Extract the (X, Y) coordinate from the center of the cell holding the provided text.  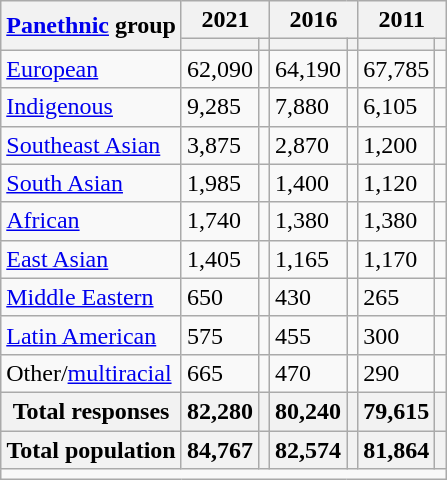
Panethnic group (92, 26)
Middle Eastern (92, 297)
80,240 (308, 411)
9,285 (220, 107)
Other/multiracial (92, 373)
84,767 (220, 449)
South Asian (92, 183)
430 (308, 297)
1,200 (396, 145)
81,864 (396, 449)
62,090 (220, 69)
650 (220, 297)
European (92, 69)
Total population (92, 449)
1,170 (396, 259)
82,280 (220, 411)
7,880 (308, 107)
East Asian (92, 259)
2,870 (308, 145)
665 (220, 373)
2011 (402, 20)
470 (308, 373)
6,105 (396, 107)
265 (396, 297)
64,190 (308, 69)
Southeast Asian (92, 145)
1,120 (396, 183)
300 (396, 335)
Total responses (92, 411)
79,615 (396, 411)
3,875 (220, 145)
1,985 (220, 183)
Latin American (92, 335)
290 (396, 373)
1,405 (220, 259)
575 (220, 335)
2021 (225, 20)
82,574 (308, 449)
1,740 (220, 221)
1,165 (308, 259)
2016 (314, 20)
455 (308, 335)
Indigenous (92, 107)
67,785 (396, 69)
African (92, 221)
1,400 (308, 183)
